Output the (x, y) coordinate of the center of the cell containing the given text.  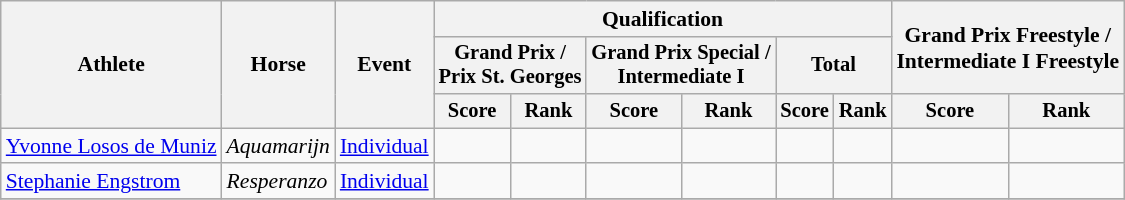
Qualification (663, 19)
Yvonne Losos de Muniz (112, 146)
Aquamarijn (278, 146)
Athlete (112, 64)
Grand Prix /Prix St. Georges (510, 66)
Total (834, 66)
Horse (278, 64)
Grand Prix Freestyle /Intermediate I Freestyle (1008, 48)
Grand Prix Special /Intermediate I (680, 66)
Event (384, 64)
Resperanzo (278, 182)
Stephanie Engstrom (112, 182)
